Provide the [x, y] coordinate of the cell's center where the given text is located.  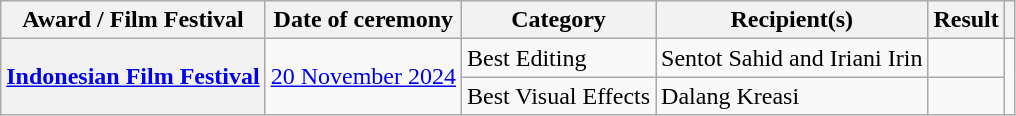
Result [966, 20]
Dalang Kreasi [792, 96]
Best Visual Effects [559, 96]
Award / Film Festival [133, 20]
Indonesian Film Festival [133, 77]
Category [559, 20]
Sentot Sahid and Iriani Irin [792, 58]
Best Editing [559, 58]
Date of ceremony [363, 20]
20 November 2024 [363, 77]
Recipient(s) [792, 20]
